Detect which cell encompasses the target text, then output its (x, y) center coordinate. 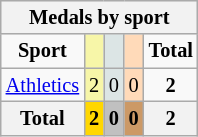
Sport (42, 51)
Medals by sport (100, 17)
Athletics (42, 85)
